Identify which cell holds the provided text, then report its [x, y] central coordinate. 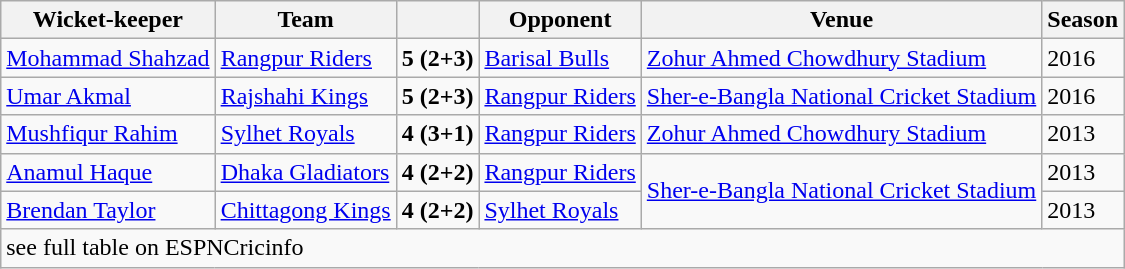
see full table on ESPNCricinfo [562, 248]
Wicket-keeper [108, 20]
Venue [841, 20]
Team [306, 20]
Rajshahi Kings [306, 96]
Mohammad Shahzad [108, 58]
Anamul Haque [108, 172]
Mushfiqur Rahim [108, 134]
Dhaka Gladiators [306, 172]
Opponent [560, 20]
Brendan Taylor [108, 210]
Barisal Bulls [560, 58]
Umar Akmal [108, 96]
Season [1083, 20]
Chittagong Kings [306, 210]
4 (3+1) [438, 134]
